Detect which cell encompasses the target text, then output its (X, Y) center coordinate. 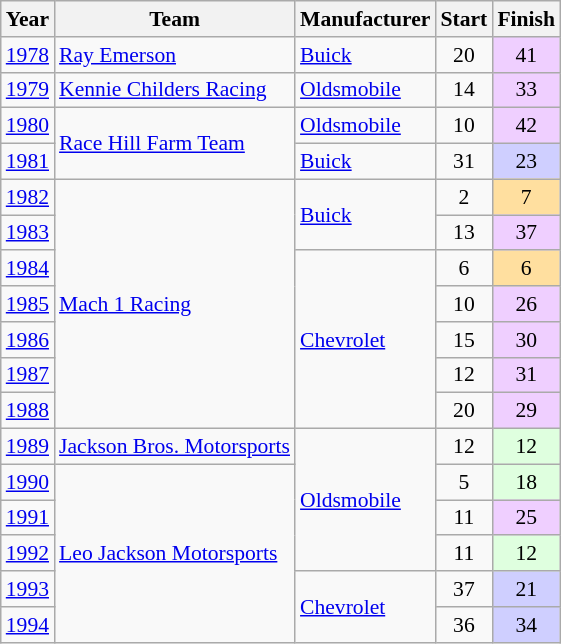
42 (526, 126)
23 (526, 162)
14 (464, 90)
Leo Jackson Motorsports (174, 553)
1986 (28, 340)
5 (464, 482)
41 (526, 55)
1987 (28, 375)
1980 (28, 126)
29 (526, 411)
1984 (28, 269)
13 (464, 233)
1983 (28, 233)
33 (526, 90)
25 (526, 518)
Jackson Bros. Motorsports (174, 447)
1990 (28, 482)
1979 (28, 90)
1994 (28, 625)
15 (464, 340)
1988 (28, 411)
1981 (28, 162)
36 (464, 625)
21 (526, 589)
34 (526, 625)
18 (526, 482)
Year (28, 19)
Ray Emerson (174, 55)
1993 (28, 589)
Team (174, 19)
Kennie Childers Racing (174, 90)
30 (526, 340)
Start (464, 19)
1982 (28, 197)
1992 (28, 554)
7 (526, 197)
1991 (28, 518)
Mach 1 Racing (174, 304)
1989 (28, 447)
1978 (28, 55)
26 (526, 304)
Manufacturer (365, 19)
2 (464, 197)
Finish (526, 19)
Race Hill Farm Team (174, 144)
1985 (28, 304)
